Extract the (x, y) coordinate from the center of the cell holding the provided text.  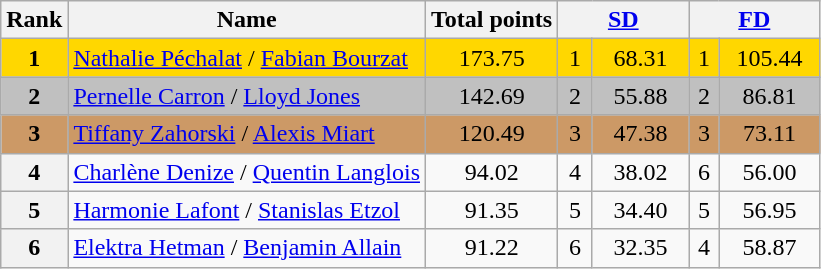
91.35 (492, 210)
Nathalie Péchalat / Fabian Bourzat (247, 58)
Total points (492, 20)
Tiffany Zahorski / Alexis Miart (247, 134)
Pernelle Carron / Lloyd Jones (247, 96)
91.22 (492, 248)
SD (624, 20)
94.02 (492, 172)
47.38 (640, 134)
32.35 (640, 248)
120.49 (492, 134)
173.75 (492, 58)
142.69 (492, 96)
105.44 (770, 58)
38.02 (640, 172)
56.00 (770, 172)
68.31 (640, 58)
Harmonie Lafont / Stanislas Etzol (247, 210)
34.40 (640, 210)
73.11 (770, 134)
Charlène Denize / Quentin Langlois (247, 172)
56.95 (770, 210)
58.87 (770, 248)
55.88 (640, 96)
FD (754, 20)
Name (247, 20)
Rank (34, 20)
86.81 (770, 96)
Elektra Hetman / Benjamin Allain (247, 248)
